Return the [X, Y] coordinate for the center point of the cell that contains the specified text.  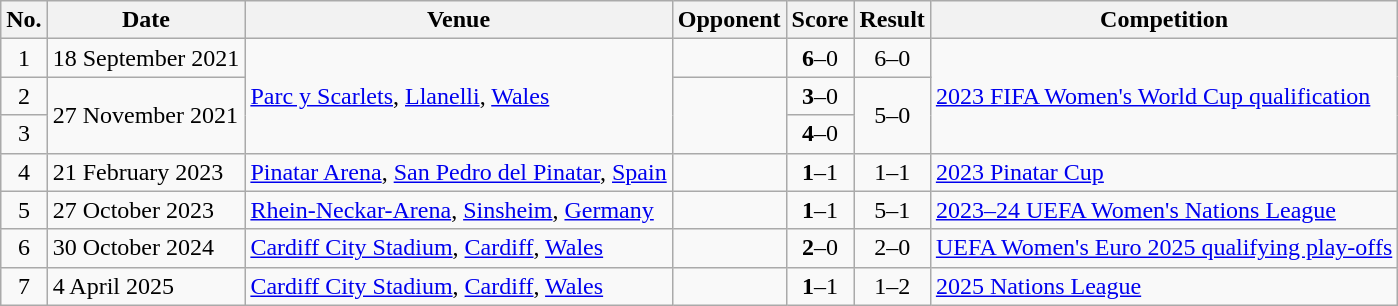
Pinatar Arena, San Pedro del Pinatar, Spain [458, 172]
UEFA Women's Euro 2025 qualifying play-offs [1164, 248]
1–2 [892, 286]
4 [24, 172]
Competition [1164, 20]
30 October 2024 [146, 248]
3–0 [820, 96]
2025 Nations League [1164, 286]
4 April 2025 [146, 286]
27 November 2021 [146, 115]
Parc y Scarlets, Llanelli, Wales [458, 96]
27 October 2023 [146, 210]
5–0 [892, 115]
2023 FIFA Women's World Cup qualification [1164, 96]
2023 Pinatar Cup [1164, 172]
5–1 [892, 210]
5 [24, 210]
18 September 2021 [146, 58]
21 February 2023 [146, 172]
4–0 [820, 134]
2023–24 UEFA Women's Nations League [1164, 210]
7 [24, 286]
Result [892, 20]
Score [820, 20]
Date [146, 20]
3 [24, 134]
2 [24, 96]
6 [24, 248]
Rhein-Neckar-Arena, Sinsheim, Germany [458, 210]
Opponent [729, 20]
1 [24, 58]
No. [24, 20]
Venue [458, 20]
